Find where the given text appears and provide that cell's center as [X, Y] coordinate. 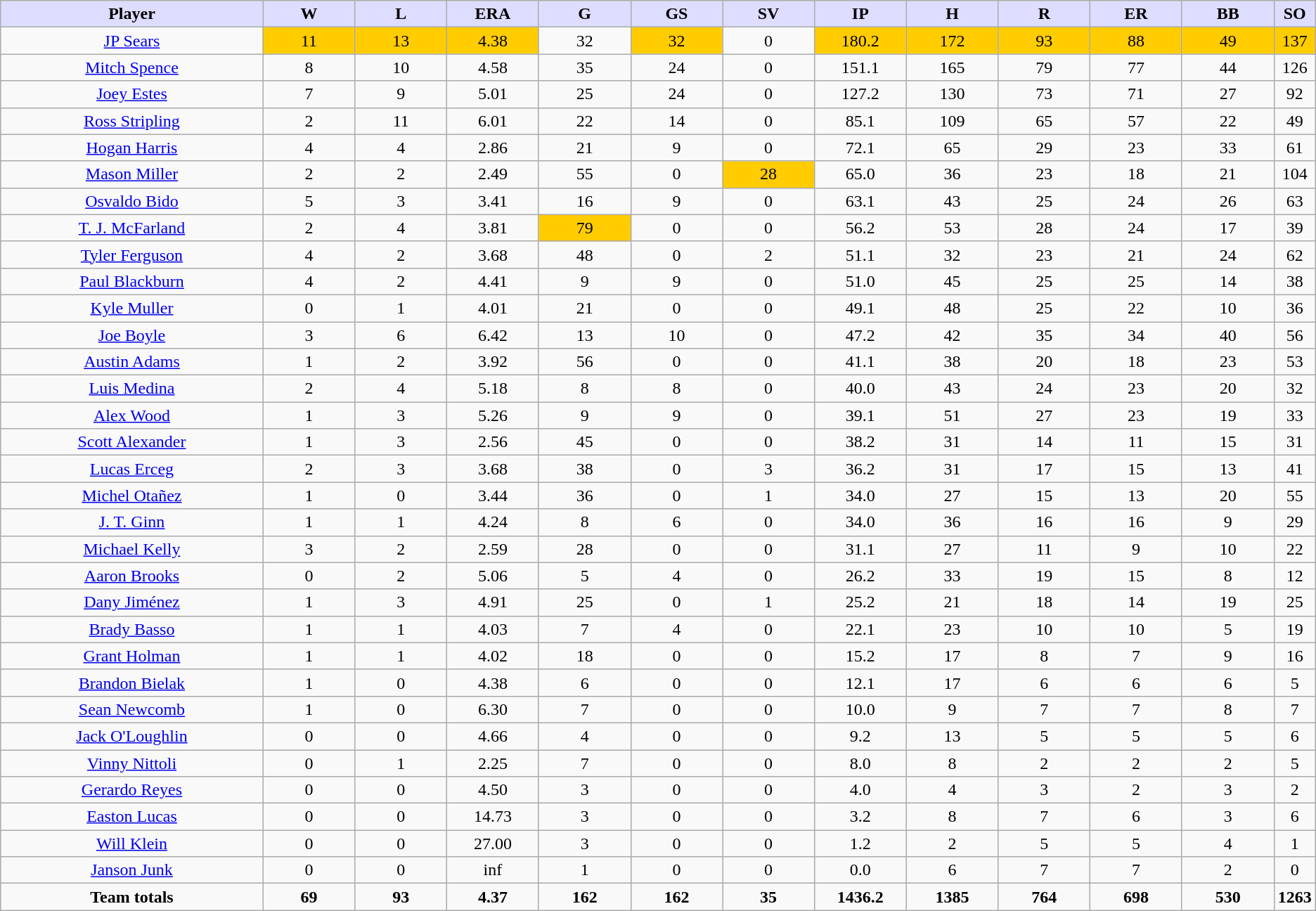
34 [1136, 335]
T. J. McFarland [132, 228]
165 [952, 67]
IP [860, 14]
ER [1136, 14]
Tyler Ferguson [132, 254]
137 [1295, 41]
530 [1227, 897]
42 [952, 335]
25.2 [860, 602]
Brandon Bielak [132, 683]
1.2 [860, 844]
Sean Newcomb [132, 709]
1436.2 [860, 897]
4.50 [493, 790]
Grant Holman [132, 656]
57 [1136, 121]
3.44 [493, 496]
77 [1136, 67]
4.37 [493, 897]
72.1 [860, 148]
6.42 [493, 335]
BB [1227, 14]
41 [1295, 469]
SV [769, 14]
36.2 [860, 469]
69 [309, 897]
12 [1295, 576]
109 [952, 121]
Paul Blackburn [132, 281]
2.59 [493, 549]
2.86 [493, 148]
172 [952, 41]
2.56 [493, 442]
Osvaldo Bido [132, 201]
Mitch Spence [132, 67]
Ross Stripling [132, 121]
22.1 [860, 629]
inf [493, 870]
3.2 [860, 817]
H [952, 14]
Jack O'Loughlin [132, 736]
15.2 [860, 656]
4.91 [493, 602]
Dany Jiménez [132, 602]
6.01 [493, 121]
71 [1136, 94]
0.0 [860, 870]
Scott Alexander [132, 442]
Kyle Muller [132, 308]
51.1 [860, 254]
Joey Estes [132, 94]
31.1 [860, 549]
73 [1045, 94]
27.00 [493, 844]
Michael Kelly [132, 549]
R [1045, 14]
Luis Medina [132, 389]
38.2 [860, 442]
151.1 [860, 67]
Hogan Harris [132, 148]
41.1 [860, 362]
126 [1295, 67]
39 [1295, 228]
ERA [493, 14]
4.58 [493, 67]
764 [1045, 897]
GS [676, 14]
J. T. Ginn [132, 522]
10.0 [860, 709]
2.49 [493, 174]
26.2 [860, 576]
4.02 [493, 656]
63 [1295, 201]
Janson Junk [132, 870]
G [585, 14]
92 [1295, 94]
4.03 [493, 629]
5.01 [493, 94]
62 [1295, 254]
65.0 [860, 174]
61 [1295, 148]
Brady Basso [132, 629]
Lucas Erceg [132, 469]
Vinny Nittoli [132, 763]
SO [1295, 14]
JP Sears [132, 41]
40.0 [860, 389]
L [401, 14]
49.1 [860, 308]
12.1 [860, 683]
4.66 [493, 736]
63.1 [860, 201]
Easton Lucas [132, 817]
180.2 [860, 41]
Joe Boyle [132, 335]
9.2 [860, 736]
1263 [1295, 897]
5.26 [493, 415]
4.41 [493, 281]
3.92 [493, 362]
130 [952, 94]
Player [132, 14]
5.06 [493, 576]
4.0 [860, 790]
39.1 [860, 415]
26 [1227, 201]
Gerardo Reyes [132, 790]
3.41 [493, 201]
56.2 [860, 228]
104 [1295, 174]
14.73 [493, 817]
51.0 [860, 281]
44 [1227, 67]
Austin Adams [132, 362]
5.18 [493, 389]
W [309, 14]
40 [1227, 335]
8.0 [860, 763]
4.01 [493, 308]
6.30 [493, 709]
Will Klein [132, 844]
47.2 [860, 335]
51 [952, 415]
698 [1136, 897]
Michel Otañez [132, 496]
2.25 [493, 763]
Alex Wood [132, 415]
Aaron Brooks [132, 576]
88 [1136, 41]
Mason Miller [132, 174]
1385 [952, 897]
4.24 [493, 522]
Team totals [132, 897]
3.81 [493, 228]
127.2 [860, 94]
85.1 [860, 121]
